From the cell containing the given text, extract its center point as [X, Y] coordinate. 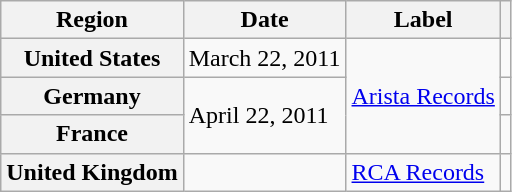
April 22, 2011 [264, 115]
United Kingdom [92, 172]
Date [264, 20]
United States [92, 58]
Label [423, 20]
RCA Records [423, 172]
France [92, 134]
Region [92, 20]
Germany [92, 96]
Arista Records [423, 96]
March 22, 2011 [264, 58]
